For the text-containing cell, return its midpoint in (X, Y) coordinate format. 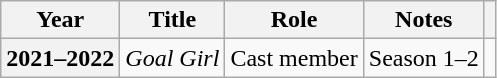
Goal Girl (172, 58)
Year (60, 20)
Title (172, 20)
Cast member (294, 58)
Season 1–2 (424, 58)
2021–2022 (60, 58)
Role (294, 20)
Notes (424, 20)
